Provide the (x, y) coordinate of the cell's center where the given text is located.  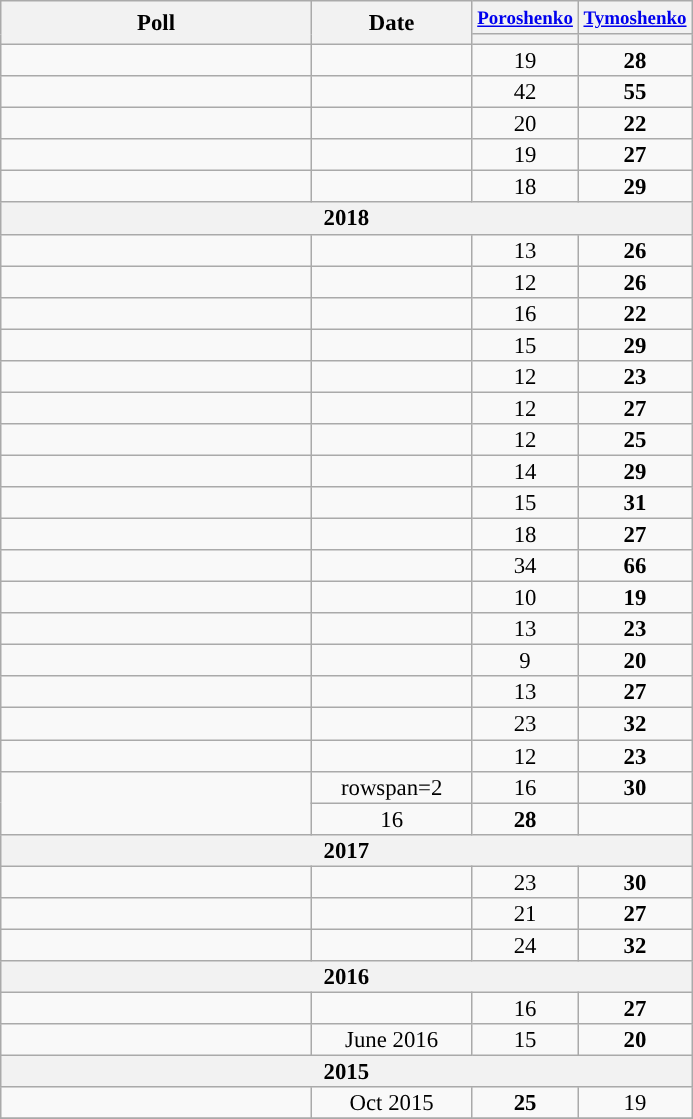
21 (525, 914)
24 (525, 945)
42 (525, 92)
rowspan=2 (392, 787)
9 (525, 661)
66 (635, 566)
Poroshenko (525, 18)
Oct 2015 (392, 1103)
June 2016 (392, 1040)
Tymoshenko (635, 18)
2017 (346, 850)
Poll (156, 23)
10 (525, 598)
34 (525, 566)
Date (392, 23)
2016 (346, 977)
14 (525, 471)
2015 (346, 1072)
2018 (346, 219)
31 (635, 503)
55 (635, 92)
